Identify which cell holds the provided text, then report its (x, y) central coordinate. 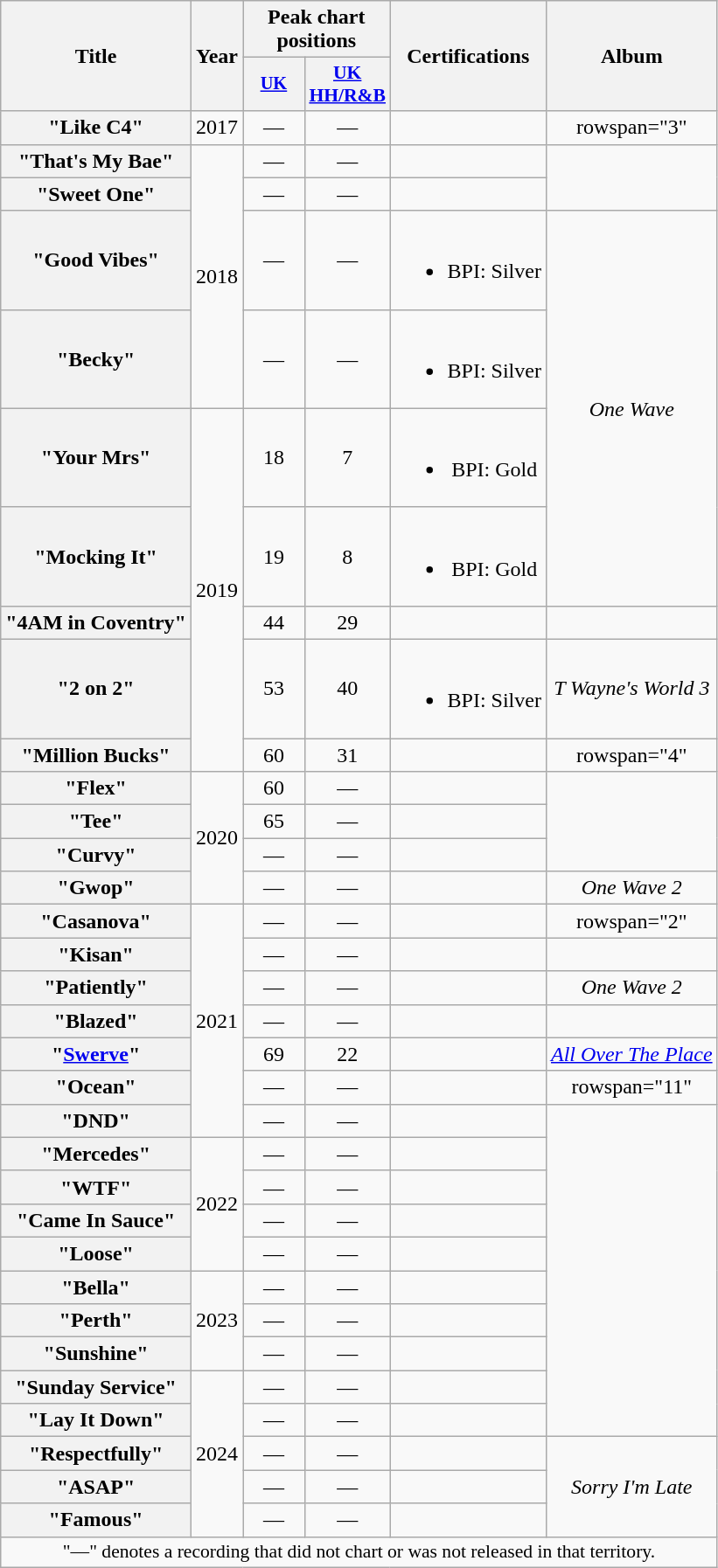
2019 (217, 589)
"Respectfully" (96, 1454)
"—" denotes a recording that did not chart or was not released in that territory. (359, 1552)
"2 on 2" (96, 689)
19 (275, 556)
44 (275, 622)
"Sunshine" (96, 1354)
2018 (217, 276)
"Lay It Down" (96, 1420)
"Kisan" (96, 954)
"Loose" (96, 1253)
69 (275, 1054)
"Patiently" (96, 988)
"Tee" (96, 822)
2023 (217, 1321)
T Wayne's World 3 (631, 689)
"4AM in Coventry" (96, 622)
"Becky" (96, 358)
29 (347, 622)
"Casanova" (96, 921)
"DND" (96, 1120)
rowspan="2" (631, 921)
All Over The Place (631, 1054)
22 (347, 1054)
Sorry I'm Late (631, 1487)
2022 (217, 1204)
Certifications (468, 56)
40 (347, 689)
"Bella" (96, 1287)
Peak chart positions (317, 30)
"Gwop" (96, 888)
UKHH/R&B (347, 84)
"Flex" (96, 788)
"Blazed" (96, 1021)
"Curvy" (96, 855)
2020 (217, 838)
"ASAP" (96, 1487)
"Million Bucks" (96, 754)
"Sunday Service" (96, 1387)
18 (275, 458)
2024 (217, 1454)
53 (275, 689)
UK (275, 84)
rowspan="4" (631, 754)
"Swerve" (96, 1054)
"Ocean" (96, 1087)
65 (275, 822)
Year (217, 56)
"Perth" (96, 1321)
31 (347, 754)
"Mercedes" (96, 1154)
"Sweet One" (96, 194)
2021 (217, 1021)
8 (347, 556)
"WTF" (96, 1187)
7 (347, 458)
"Came In Sauce" (96, 1220)
"Your Mrs" (96, 458)
One Wave (631, 408)
"Good Vibes" (96, 260)
"Mocking It" (96, 556)
"That's My Bae" (96, 161)
Album (631, 56)
2017 (217, 128)
rowspan="3" (631, 128)
Title (96, 56)
rowspan="11" (631, 1087)
"Like C4" (96, 128)
"Famous" (96, 1520)
